Extract the [x, y] coordinate from the center of the cell holding the provided text.  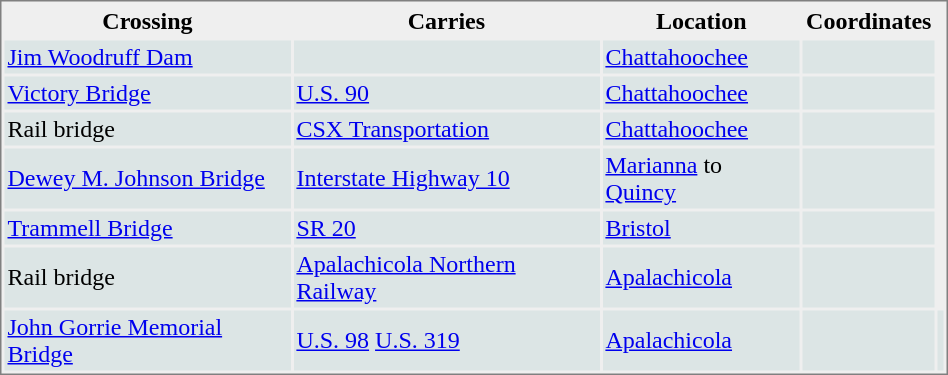
Bristol [701, 228]
Interstate Highway 10 [446, 178]
Victory Bridge [147, 92]
CSX Transportation [446, 128]
Jim Woodruff Dam [147, 56]
SR 20 [446, 228]
Carries [446, 20]
Location [701, 20]
U.S. 90 [446, 92]
Apalachicola Northern Railway [446, 278]
Coordinates [868, 20]
Marianna to Quincy [701, 178]
Dewey M. Johnson Bridge [147, 178]
John Gorrie Memorial Bridge [147, 340]
U.S. 98 U.S. 319 [446, 340]
Crossing [147, 20]
Trammell Bridge [147, 228]
